Return (x, y) of the center of cell containing provided text 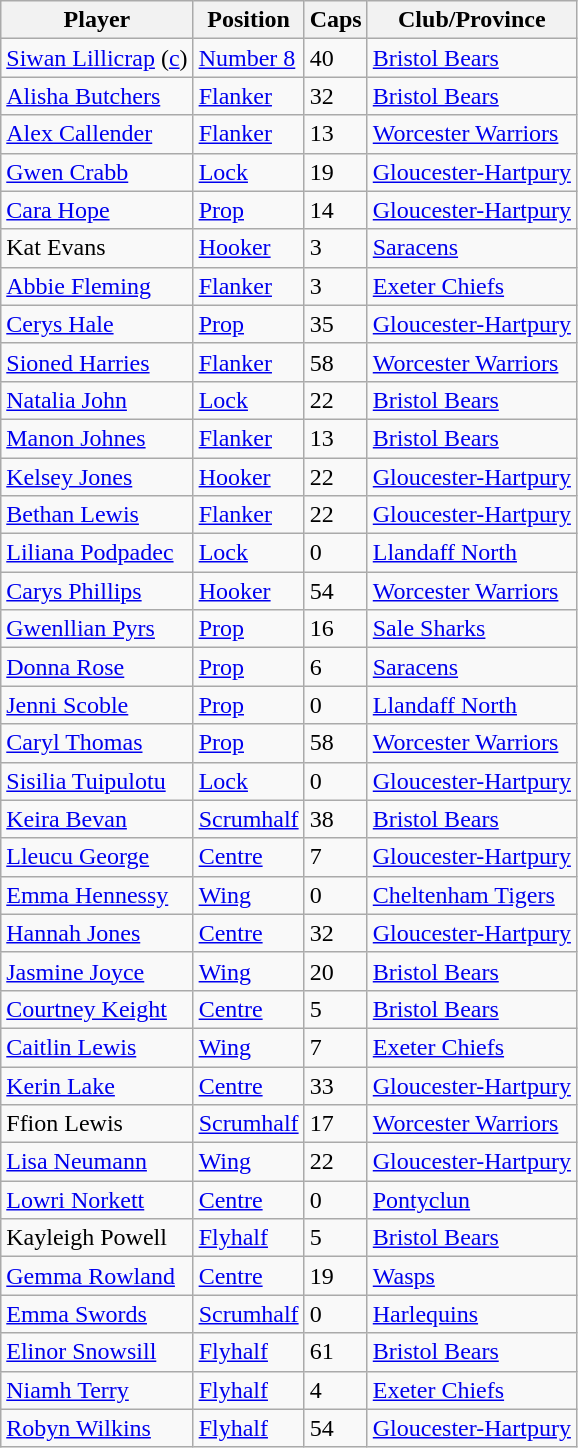
Abbie Fleming (97, 286)
Lleucu George (97, 857)
Pontyclun (472, 1200)
Caitlin Lewis (97, 1047)
Siwan Lillicrap (c) (97, 58)
Jenni Scoble (97, 705)
16 (336, 629)
Ffion Lewis (97, 1124)
Sioned Harries (97, 362)
Liliana Podpadec (97, 553)
Number 8 (248, 58)
Caps (336, 20)
Sale Sharks (472, 629)
Natalia John (97, 400)
Emma Hennessy (97, 895)
Kelsey Jones (97, 477)
40 (336, 58)
35 (336, 324)
Cheltenham Tigers (472, 895)
Player (97, 20)
Sisilia Tuipulotu (97, 781)
33 (336, 1085)
Gwenllian Pyrs (97, 629)
Keira Bevan (97, 819)
Alex Callender (97, 134)
Kat Evans (97, 248)
Alisha Butchers (97, 96)
4 (336, 1390)
Robyn Wilkins (97, 1428)
Lowri Norkett (97, 1200)
Club/Province (472, 20)
Donna Rose (97, 667)
Position (248, 20)
Jasmine Joyce (97, 971)
Lisa Neumann (97, 1162)
Manon Johnes (97, 438)
Cara Hope (97, 210)
Cerys Hale (97, 324)
Carys Phillips (97, 591)
Courtney Keight (97, 1009)
Gemma Rowland (97, 1276)
Kayleigh Powell (97, 1238)
Elinor Snowsill (97, 1352)
17 (336, 1124)
Niamh Terry (97, 1390)
Gwen Crabb (97, 172)
14 (336, 210)
Harlequins (472, 1314)
20 (336, 971)
61 (336, 1352)
Kerin Lake (97, 1085)
6 (336, 667)
Caryl Thomas (97, 743)
38 (336, 819)
Hannah Jones (97, 933)
Bethan Lewis (97, 515)
Wasps (472, 1276)
Emma Swords (97, 1314)
